Scan for the cell matching the given text and deliver its (x, y) coordinate at center. 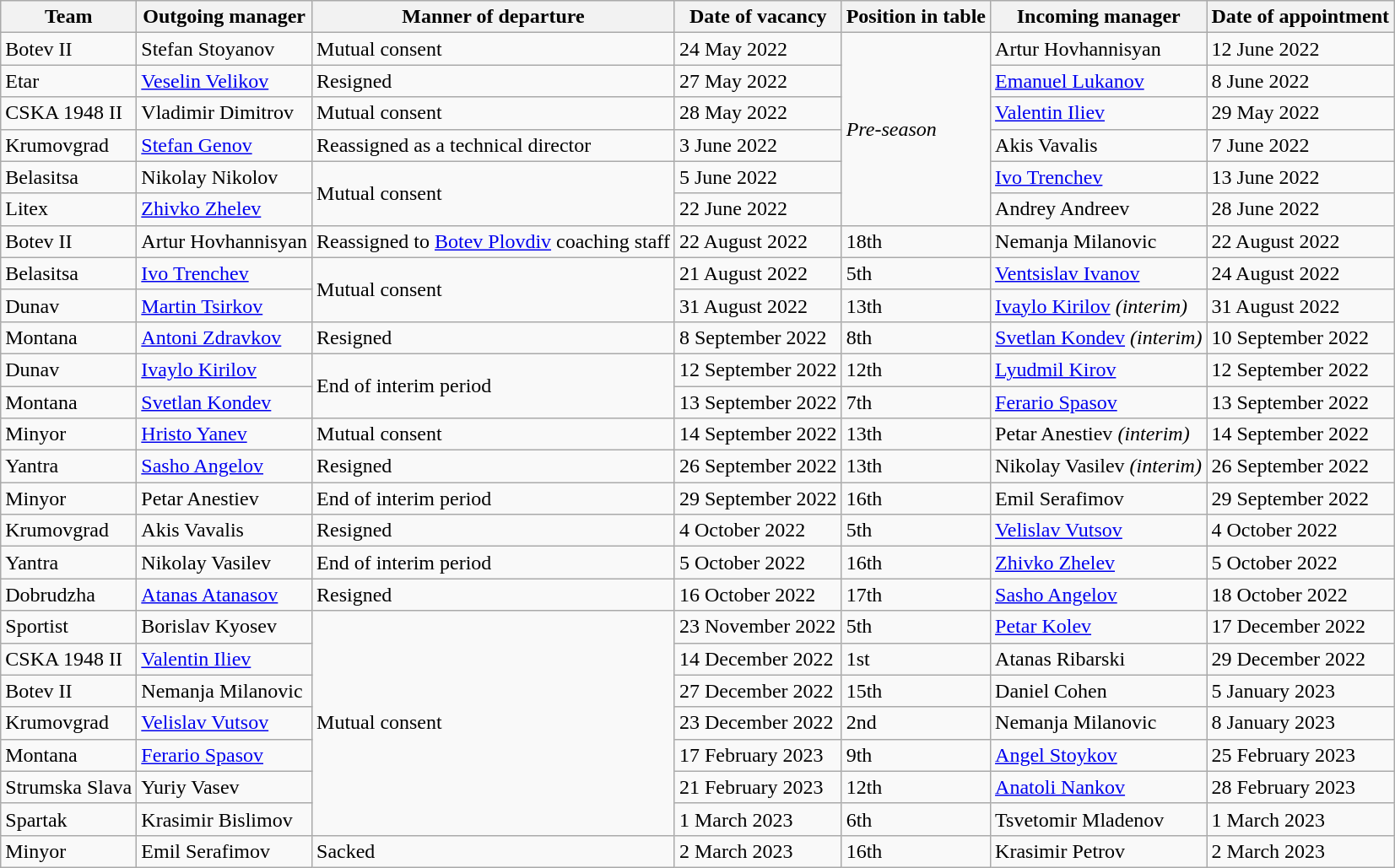
Sportist (69, 627)
Nikolay Vasilev (224, 563)
Reassigned as a technical director (494, 145)
Atanas Ribarski (1099, 659)
17th (916, 595)
Svetlan Kondev (224, 402)
Litex (69, 209)
5 January 2023 (1300, 691)
18th (916, 241)
7th (916, 402)
Antoni Zdravkov (224, 337)
Pre-season (916, 129)
8 September 2022 (758, 337)
10 September 2022 (1300, 337)
5 June 2022 (758, 177)
15th (916, 691)
Daniel Cohen (1099, 691)
Spartak (69, 819)
8 January 2023 (1300, 723)
Angel Stoykov (1099, 755)
7 June 2022 (1300, 145)
29 May 2022 (1300, 113)
23 November 2022 (758, 627)
Outgoing manager (224, 17)
Petar Anestiev (interim) (1099, 434)
3 June 2022 (758, 145)
13 June 2022 (1300, 177)
Nikolay Vasilev (interim) (1099, 466)
24 May 2022 (758, 49)
Emanuel Lukanov (1099, 81)
Vladimir Dimitrov (224, 113)
Petar Anestiev (224, 499)
Petar Kolev (1099, 627)
Anatoli Nankov (1099, 787)
28 February 2023 (1300, 787)
Martin Tsirkov (224, 305)
Etar (69, 81)
Reassigned to Botev Plovdiv coaching staff (494, 241)
17 December 2022 (1300, 627)
Stefan Genov (224, 145)
Incoming manager (1099, 17)
21 February 2023 (758, 787)
24 August 2022 (1300, 273)
Ivaylo Kirilov (224, 369)
Krasimir Bislimov (224, 819)
Manner of departure (494, 17)
Dobrudzha (69, 595)
Atanas Atanasov (224, 595)
Nikolay Nikolov (224, 177)
Date of appointment (1300, 17)
16 October 2022 (758, 595)
Lyudmil Kirov (1099, 369)
28 June 2022 (1300, 209)
Hristo Yanev (224, 434)
6th (916, 819)
Tsvetomir Mladenov (1099, 819)
Ivaylo Kirilov (interim) (1099, 305)
2nd (916, 723)
28 May 2022 (758, 113)
8 June 2022 (1300, 81)
17 February 2023 (758, 755)
Andrey Andreev (1099, 209)
9th (916, 755)
18 October 2022 (1300, 595)
Date of vacancy (758, 17)
Veselin Velikov (224, 81)
14 December 2022 (758, 659)
1st (916, 659)
Borislav Kyosev (224, 627)
Stefan Stoyanov (224, 49)
21 August 2022 (758, 273)
Team (69, 17)
Krasimir Petrov (1099, 851)
29 December 2022 (1300, 659)
Strumska Slava (69, 787)
27 December 2022 (758, 691)
27 May 2022 (758, 81)
Sacked (494, 851)
8th (916, 337)
Position in table (916, 17)
Svetlan Kondev (interim) (1099, 337)
25 February 2023 (1300, 755)
Yuriy Vasev (224, 787)
23 December 2022 (758, 723)
12 June 2022 (1300, 49)
22 June 2022 (758, 209)
Ventsislav Ivanov (1099, 273)
